Search for the cell housing the specified text and yield its [x, y] center coordinate. 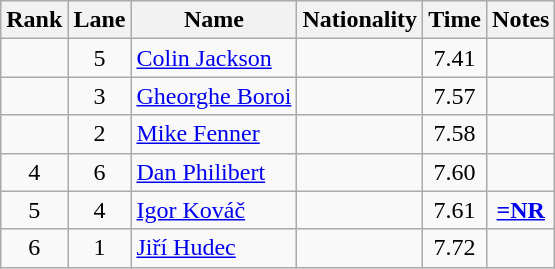
Mike Fenner [214, 134]
7.57 [455, 96]
7.41 [455, 58]
Notes [521, 20]
Nationality [360, 20]
Lane [100, 20]
Igor Kováč [214, 210]
=NR [521, 210]
7.61 [455, 210]
7.60 [455, 172]
Rank [34, 20]
Name [214, 20]
7.58 [455, 134]
2 [100, 134]
7.72 [455, 248]
Dan Philibert [214, 172]
Time [455, 20]
3 [100, 96]
Jiří Hudec [214, 248]
Gheorghe Boroi [214, 96]
Colin Jackson [214, 58]
1 [100, 248]
